Extract the (X, Y) coordinate from the center of the cell holding the provided text.  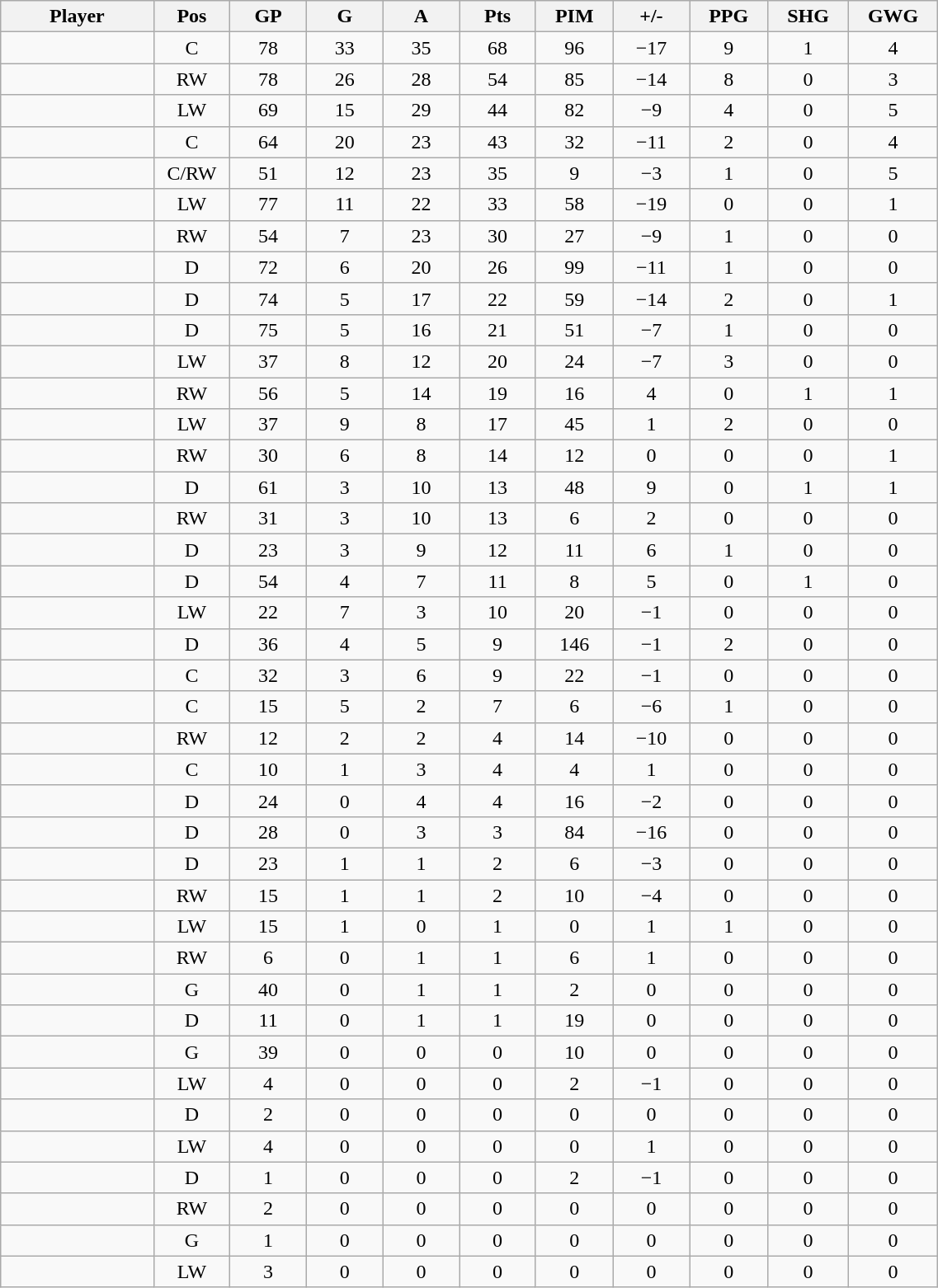
85 (574, 79)
−17 (652, 48)
58 (574, 204)
59 (574, 298)
36 (269, 644)
69 (269, 110)
PIM (574, 16)
99 (574, 267)
21 (498, 330)
40 (269, 990)
45 (574, 425)
C/RW (191, 173)
75 (269, 330)
29 (421, 110)
SHG (808, 16)
+/- (652, 16)
27 (574, 236)
GWG (893, 16)
Pos (191, 16)
74 (269, 298)
44 (498, 110)
48 (574, 487)
GP (269, 16)
43 (498, 142)
146 (574, 644)
A (421, 16)
31 (269, 519)
Player (78, 16)
−16 (652, 832)
96 (574, 48)
56 (269, 393)
−2 (652, 801)
−4 (652, 895)
61 (269, 487)
68 (498, 48)
77 (269, 204)
39 (269, 1052)
64 (269, 142)
82 (574, 110)
−19 (652, 204)
PPG (729, 16)
72 (269, 267)
−6 (652, 707)
Pts (498, 16)
−10 (652, 738)
84 (574, 832)
